Identify which cell holds the provided text, then report its (X, Y) central coordinate. 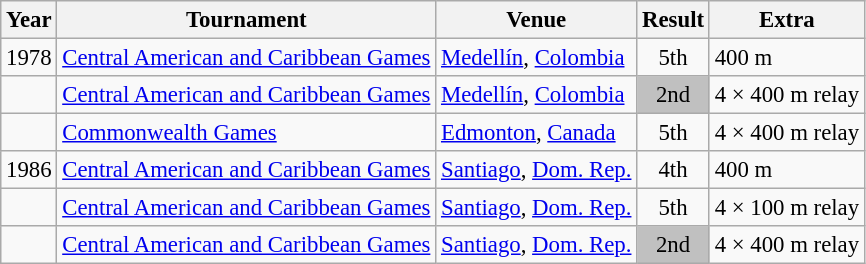
Extra (786, 20)
Result (674, 20)
1978 (29, 58)
Venue (536, 20)
Tournament (246, 20)
4th (674, 170)
Edmonton, Canada (536, 133)
Commonwealth Games (246, 133)
4 × 100 m relay (786, 208)
1986 (29, 170)
Year (29, 20)
